Capture the cell that displays the provided text and extract its [X, Y] central coordinate. 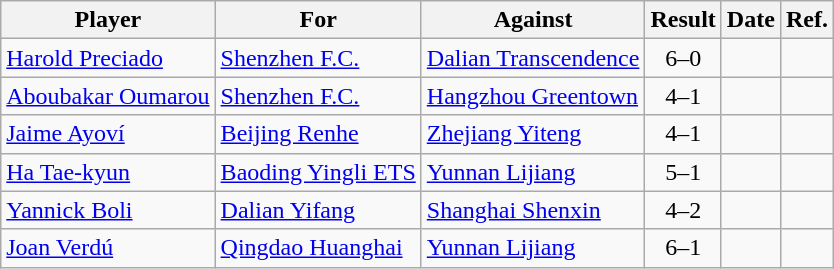
Dalian Transcendence [533, 58]
5–1 [683, 172]
Result [683, 20]
4–2 [683, 210]
Ref. [806, 20]
Aboubakar Oumarou [108, 96]
Shanghai Shenxin [533, 210]
Ha Tae-kyun [108, 172]
Baoding Yingli ETS [318, 172]
Player [108, 20]
Beijing Renhe [318, 134]
Date [750, 20]
Qingdao Huanghai [318, 248]
Joan Verdú [108, 248]
Hangzhou Greentown [533, 96]
Yannick Boli [108, 210]
6–1 [683, 248]
Zhejiang Yiteng [533, 134]
6–0 [683, 58]
Against [533, 20]
For [318, 20]
Harold Preciado [108, 58]
Jaime Ayoví [108, 134]
Dalian Yifang [318, 210]
